Determine the (x, y) coordinate at the center of the cell enclosing the given text.  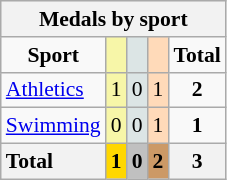
Athletics (54, 90)
Swimming (54, 126)
Medals by sport (114, 19)
Sport (54, 55)
3 (196, 162)
